From the cell containing the given text, extract its center point as (x, y) coordinate. 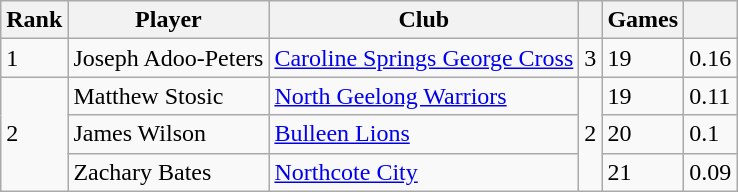
Bulleen Lions (424, 134)
Player (168, 20)
Zachary Bates (168, 172)
Joseph Adoo-Peters (168, 58)
0.1 (710, 134)
James Wilson (168, 134)
21 (643, 172)
Northcote City (424, 172)
1 (34, 58)
Matthew Stosic (168, 96)
0.11 (710, 96)
Games (643, 20)
20 (643, 134)
Rank (34, 20)
0.09 (710, 172)
Club (424, 20)
North Geelong Warriors (424, 96)
0.16 (710, 58)
3 (590, 58)
Caroline Springs George Cross (424, 58)
